Search for the cell housing the specified text and yield its (X, Y) center coordinate. 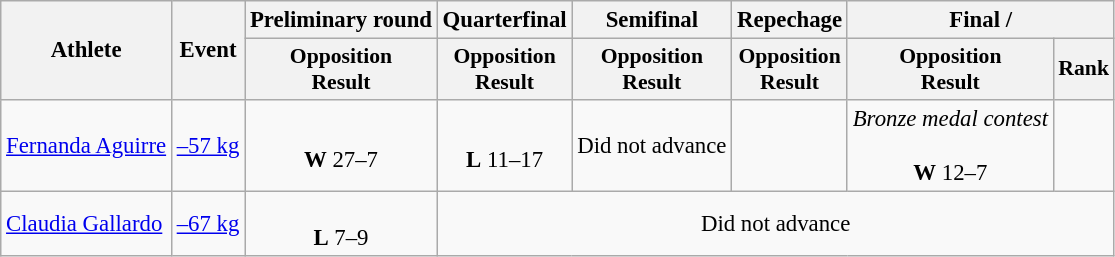
Claudia Gallardo (86, 224)
Quarterfinal (504, 20)
–57 kg (208, 146)
W 27–7 (342, 146)
L 11–17 (504, 146)
Repechage (790, 20)
Event (208, 50)
Preliminary round (342, 20)
Final / (980, 20)
Rank (1084, 70)
Fernanda Aguirre (86, 146)
Semifinal (652, 20)
–67 kg (208, 224)
Athlete (86, 50)
Bronze medal contestW 12–7 (950, 146)
L 7–9 (342, 224)
